Search for the cell housing the specified text and yield its [x, y] center coordinate. 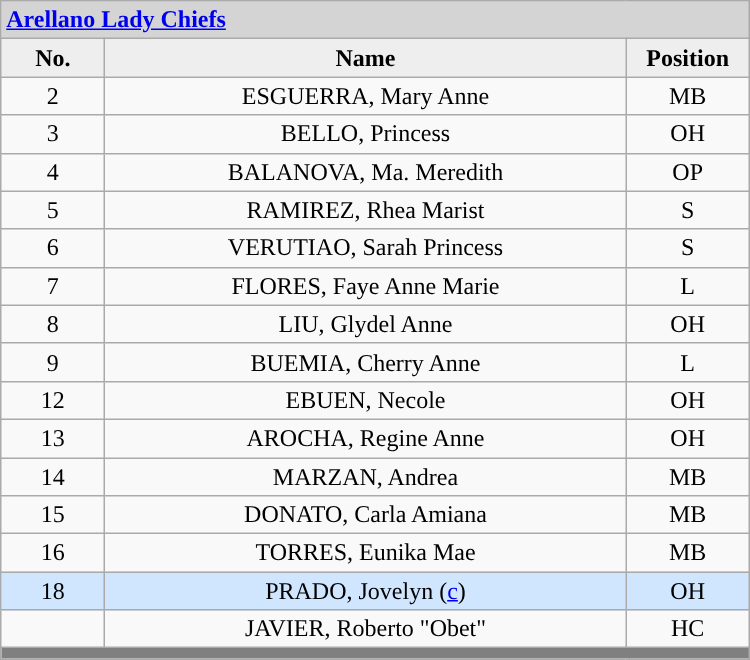
No. [53, 58]
DONATO, Carla Amiana [366, 515]
MARZAN, Andrea [366, 477]
VERUTIAO, Sarah Princess [366, 248]
Arellano Lady Chiefs [375, 20]
TORRES, Eunika Mae [366, 553]
15 [53, 515]
OP [688, 172]
BELLO, Princess [366, 134]
4 [53, 172]
RAMIREZ, Rhea Marist [366, 210]
EBUEN, Necole [366, 400]
7 [53, 286]
3 [53, 134]
HC [688, 629]
PRADO, Jovelyn (c) [366, 591]
6 [53, 248]
FLORES, Faye Anne Marie [366, 286]
Name [366, 58]
2 [53, 96]
14 [53, 477]
12 [53, 400]
ESGUERRA, Mary Anne [366, 96]
JAVIER, Roberto "Obet" [366, 629]
AROCHA, Regine Anne [366, 438]
5 [53, 210]
BUEMIA, Cherry Anne [366, 362]
18 [53, 591]
16 [53, 553]
9 [53, 362]
BALANOVA, Ma. Meredith [366, 172]
8 [53, 324]
13 [53, 438]
Position [688, 58]
LIU, Glydel Anne [366, 324]
